From the cell containing the given text, extract its center point as [x, y] coordinate. 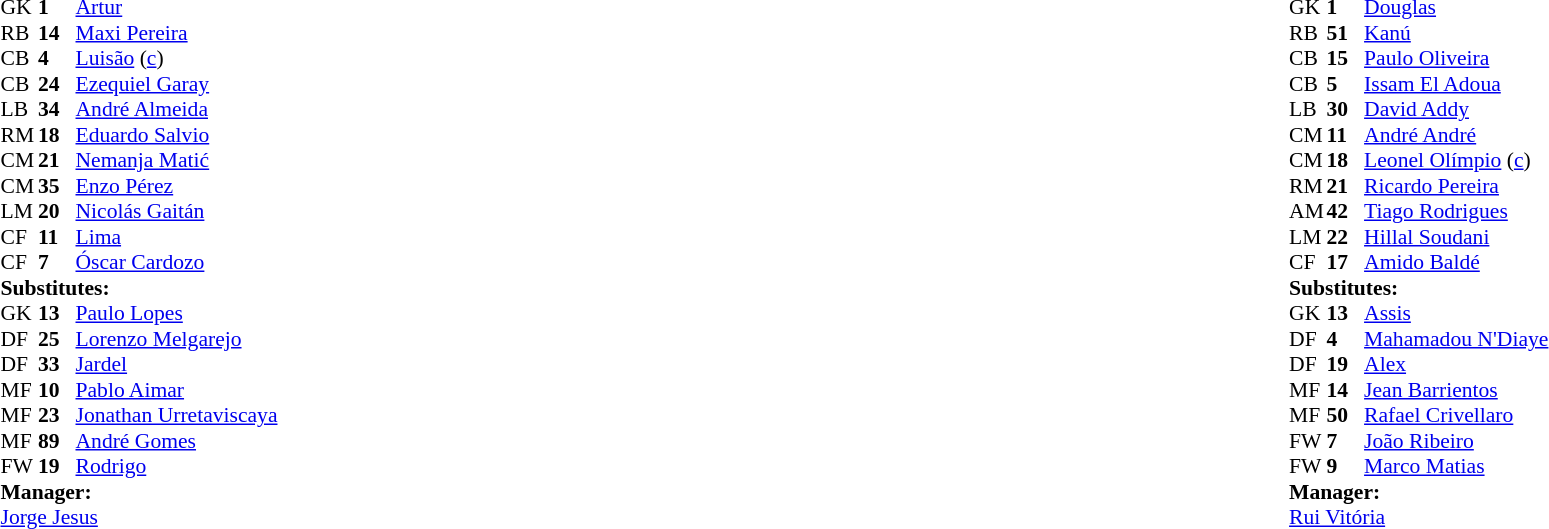
Rodrigo [177, 467]
15 [1346, 59]
23 [57, 415]
Tiago Rodrigues [1456, 211]
Issam El Adoua [1456, 84]
9 [1346, 467]
25 [57, 339]
Kanú [1456, 33]
33 [57, 365]
24 [57, 84]
João Ribeiro [1456, 441]
Leonel Olímpio (c) [1456, 161]
35 [57, 186]
Assis [1456, 313]
André Almeida [177, 109]
Luisão (c) [177, 59]
Jonathan Urretaviscaya [177, 415]
Hillal Soudani [1456, 237]
Nicolás Gaitán [177, 211]
10 [57, 390]
Enzo Pérez [177, 186]
André Gomes [177, 441]
Amido Baldé [1456, 263]
Marco Matias [1456, 467]
Ricardo Pereira [1456, 186]
5 [1346, 84]
Nemanja Matić [177, 161]
André André [1456, 135]
Lima [177, 237]
Eduardo Salvio [177, 135]
Alex [1456, 365]
51 [1346, 33]
30 [1346, 109]
89 [57, 441]
Ezequiel Garay [177, 84]
David Addy [1456, 109]
Maxi Pereira [177, 33]
Mahamadou N'Diaye [1456, 339]
17 [1346, 263]
Paulo Oliveira [1456, 59]
Jardel [177, 365]
Óscar Cardozo [177, 263]
50 [1346, 415]
Rafael Crivellaro [1456, 415]
22 [1346, 237]
Paulo Lopes [177, 313]
20 [57, 211]
42 [1346, 211]
Jean Barrientos [1456, 390]
Lorenzo Melgarejo [177, 339]
34 [57, 109]
Pablo Aimar [177, 390]
AM [1308, 211]
